For the text-containing cell, return its midpoint in [X, Y] coordinate format. 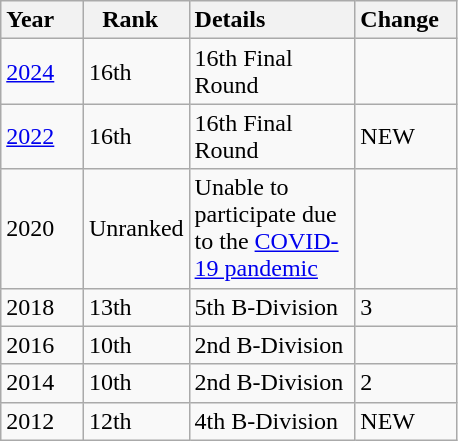
2014 [42, 383]
4th B-Division [272, 421]
2022 [42, 136]
2 [406, 383]
5th B-Division [272, 307]
12th [136, 421]
Unranked [136, 228]
2012 [42, 421]
3 [406, 307]
Year [42, 20]
Change [406, 20]
2020 [42, 228]
Details [272, 20]
13th [136, 307]
Unable to participate due to the COVID-19 pandemic [272, 228]
2018 [42, 307]
2024 [42, 72]
Rank [136, 20]
2016 [42, 345]
